From the cell containing the given text, extract its center point as [x, y] coordinate. 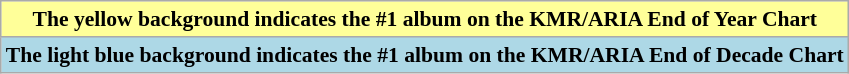
The light blue background indicates the #1 album on the KMR/ARIA End of Decade Chart [425, 55]
The yellow background indicates the #1 album on the KMR/ARIA End of Year Chart [425, 19]
